Scan for the cell matching the given text and deliver its [X, Y] coordinate at center. 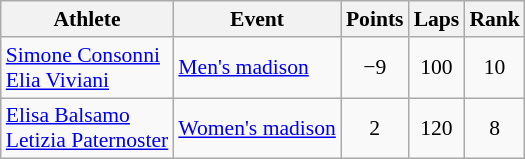
120 [437, 128]
100 [437, 68]
Event [257, 19]
Rank [494, 19]
Athlete [88, 19]
Points [375, 19]
Women's madison [257, 128]
Elisa BalsamoLetizia Paternoster [88, 128]
8 [494, 128]
Men's madison [257, 68]
2 [375, 128]
Simone ConsonniElia Viviani [88, 68]
10 [494, 68]
Laps [437, 19]
−9 [375, 68]
